Detect which cell encompasses the target text, then output its (x, y) center coordinate. 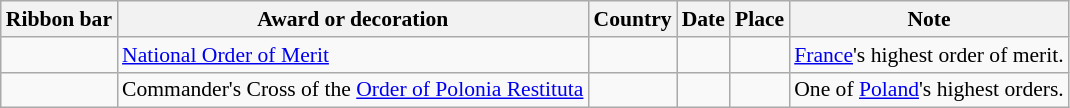
Ribbon bar (59, 19)
Country (633, 19)
Commander's Cross of the Order of Polonia Restituta (352, 90)
Place (760, 19)
Award or decoration (352, 19)
France's highest order of merit. (929, 55)
One of Poland's highest orders. (929, 90)
Note (929, 19)
Date (704, 19)
National Order of Merit (352, 55)
